Determine the [x, y] coordinate at the center of the cell enclosing the given text.  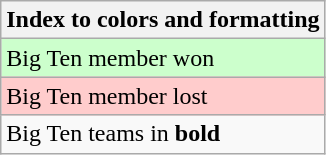
Big Ten member won [163, 58]
Index to colors and formatting [163, 20]
Big Ten member lost [163, 96]
Big Ten teams in bold [163, 134]
